Pinpoint the cell where the given text exists, returning its [X, Y] midpoint coordinate. 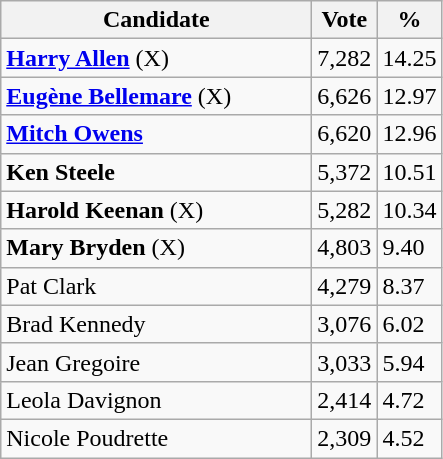
12.97 [410, 96]
4,803 [344, 248]
3,033 [344, 362]
Pat Clark [156, 286]
5,282 [344, 210]
9.40 [410, 248]
6,620 [344, 134]
5.94 [410, 362]
7,282 [344, 58]
Harry Allen (X) [156, 58]
Mary Bryden (X) [156, 248]
12.96 [410, 134]
4.72 [410, 400]
14.25 [410, 58]
8.37 [410, 286]
Eugène Bellemare (X) [156, 96]
Jean Gregoire [156, 362]
6.02 [410, 324]
2,414 [344, 400]
2,309 [344, 438]
4,279 [344, 286]
Mitch Owens [156, 134]
Brad Kennedy [156, 324]
Nicole Poudrette [156, 438]
Harold Keenan (X) [156, 210]
3,076 [344, 324]
Leola Davignon [156, 400]
4.52 [410, 438]
Ken Steele [156, 172]
10.51 [410, 172]
% [410, 20]
6,626 [344, 96]
10.34 [410, 210]
5,372 [344, 172]
Candidate [156, 20]
Vote [344, 20]
